Provide the (X, Y) coordinate of the cell's center where the given text is located.  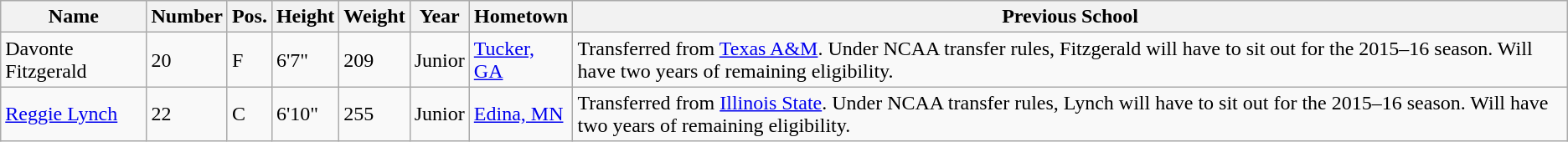
Reggie Lynch (74, 114)
Davonte Fitzgerald (74, 60)
C (250, 114)
6'10" (305, 114)
Hometown (521, 17)
6'7" (305, 60)
Tucker, GA (521, 60)
F (250, 60)
255 (374, 114)
Height (305, 17)
20 (187, 60)
Name (74, 17)
209 (374, 60)
22 (187, 114)
Edina, MN (521, 114)
Year (439, 17)
Number (187, 17)
Previous School (1070, 17)
Weight (374, 17)
Pos. (250, 17)
